Capture the cell that displays the provided text and extract its [x, y] central coordinate. 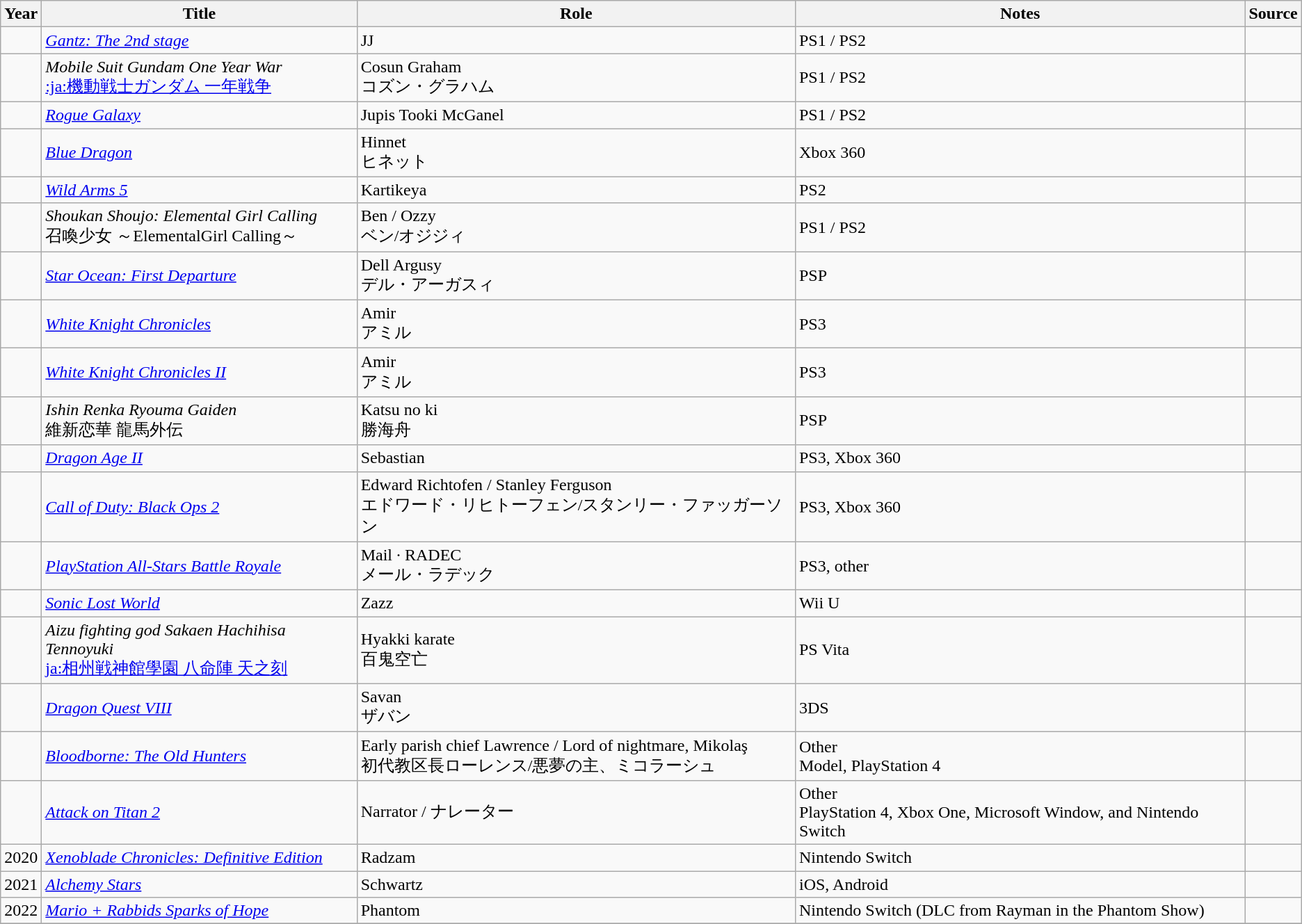
Shoukan Shoujo: Elemental Girl Calling召喚少女 ～ElementalGirl Calling～ [199, 227]
Early parish chief Lawrence / Lord of nightmare, Mikolaş初代教区長ローレンス/悪夢の主、ミコラーシュ [576, 756]
Xbox 360 [1020, 152]
Ben / Ozzyベン/オジジィ [576, 227]
Nintendo Switch [1020, 857]
OtherModel, PlayStation 4 [1020, 756]
PS3, other [1020, 566]
Jupis Tooki McGanel [576, 115]
Notes [1020, 14]
Dragon Age II [199, 458]
Dell Argusyデル・アーガスィ [576, 276]
Role [576, 14]
PlayStation All-Stars Battle Royale [199, 566]
Wild Arms 5 [199, 190]
2022 [21, 911]
PS Vita [1020, 651]
2021 [21, 884]
Mail · RADECメール・ラデック [576, 566]
OtherPlayStation 4, Xbox One, Microsoft Window, and Nintendo Switch [1020, 812]
Phantom [576, 911]
Zazz [576, 603]
Star Ocean: First Departure [199, 276]
White Knight Chronicles [199, 324]
Mobile Suit Gundam One Year War:ja:機動戦士ガンダム 一年戦争 [199, 78]
3DS [1020, 708]
Gantz: The 2nd stage [199, 40]
PS2 [1020, 190]
Nintendo Switch (DLC from Rayman in the Phantom Show) [1020, 911]
Cosun Grahamコズン・グラハム [576, 78]
JJ [576, 40]
Dragon Quest VIII [199, 708]
Aizu fighting god Sakaen Hachihisa Tennoyukija:相州戦神館學園 八命陣 天之刻 [199, 651]
Blue Dragon [199, 152]
Radzam [576, 857]
Hinnetヒネット [576, 152]
Call of Duty: Black Ops 2 [199, 506]
Source [1273, 14]
Hyakki karate百鬼空亡 [576, 651]
Title [199, 14]
Rogue Galaxy [199, 115]
2020 [21, 857]
Year [21, 14]
Sebastian [576, 458]
Ishin Renka Ryouma Gaiden維新恋華 龍馬外伝 [199, 421]
iOS, Android [1020, 884]
Katsu no ki勝海舟 [576, 421]
Kartikeya [576, 190]
Mario + Rabbids Sparks of Hope [199, 911]
Xenoblade Chronicles: Definitive Edition [199, 857]
Sonic Lost World [199, 603]
Alchemy Stars [199, 884]
Schwartz [576, 884]
Edward Richtofen / Stanley Fergusonエドワード・リヒトーフェン/スタンリー・ファッガーソン [576, 506]
Wii U [1020, 603]
Attack on Titan 2 [199, 812]
White Knight Chronicles II [199, 373]
Savanザバン [576, 708]
Bloodborne: The Old Hunters [199, 756]
Narrator / ナレーター [576, 812]
